From the cell containing the given text, extract its center point as [X, Y] coordinate. 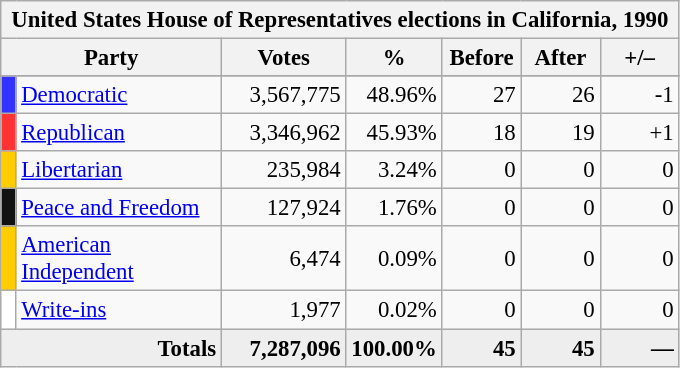
Votes [284, 58]
Democratic [119, 95]
6,474 [284, 258]
18 [482, 133]
Write-ins [119, 310]
127,924 [284, 208]
Peace and Freedom [119, 208]
100.00% [394, 348]
— [640, 348]
19 [560, 133]
+/– [640, 58]
Before [482, 58]
0.09% [394, 258]
American Independent [119, 258]
Libertarian [119, 170]
3.24% [394, 170]
7,287,096 [284, 348]
Party [112, 58]
1,977 [284, 310]
48.96% [394, 95]
235,984 [284, 170]
% [394, 58]
1.76% [394, 208]
0.02% [394, 310]
After [560, 58]
27 [482, 95]
Republican [119, 133]
Totals [112, 348]
26 [560, 95]
+1 [640, 133]
45.93% [394, 133]
3,346,962 [284, 133]
-1 [640, 95]
United States House of Representatives elections in California, 1990 [340, 20]
3,567,775 [284, 95]
